Output the [X, Y] coordinate of the center of the cell containing the given text.  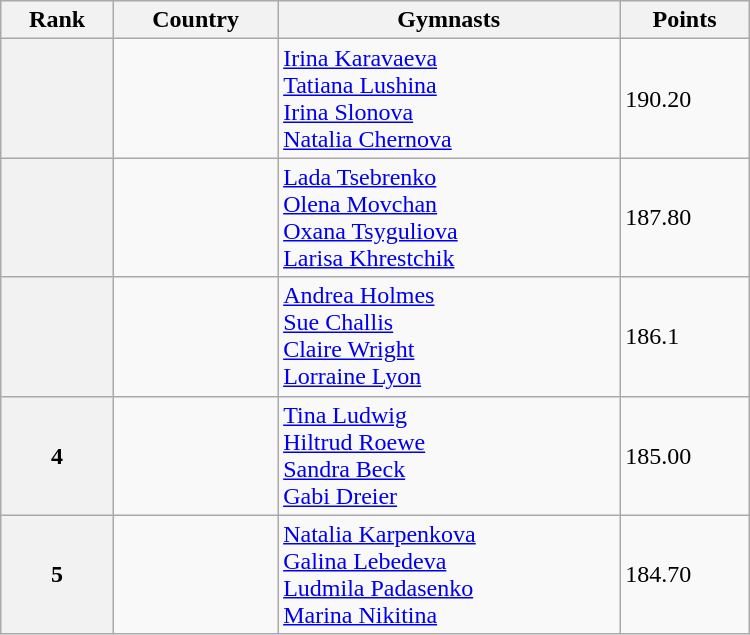
185.00 [684, 456]
186.1 [684, 336]
Gymnasts [449, 20]
5 [58, 574]
Andrea Holmes Sue Challis Claire Wright Lorraine Lyon [449, 336]
190.20 [684, 98]
187.80 [684, 218]
Rank [58, 20]
184.70 [684, 574]
4 [58, 456]
Points [684, 20]
Country [195, 20]
Natalia Karpenkova Galina Lebedeva Ludmila Padasenko Marina Nikitina [449, 574]
Tina Ludwig Hiltrud Roewe Sandra Beck Gabi Dreier [449, 456]
Lada Tsebrenko Olena Movchan Oxana Tsyguliova Larisa Khrestchik [449, 218]
Irina Karavaeva Tatiana Lushina Irina Slonova Natalia Chernova [449, 98]
